Pinpoint the cell where the given text exists, returning its (X, Y) midpoint coordinate. 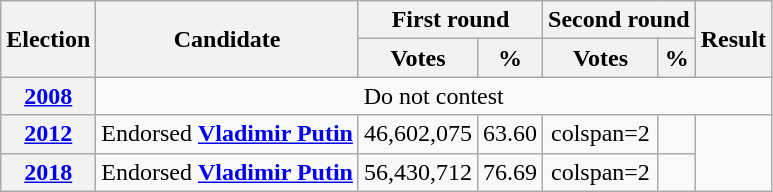
76.69 (510, 172)
2018 (48, 172)
2008 (48, 96)
46,602,075 (418, 134)
63.60 (510, 134)
First round (450, 20)
Result (733, 39)
2012 (48, 134)
Candidate (228, 39)
Do not contest (434, 96)
Election (48, 39)
Second round (620, 20)
56,430,712 (418, 172)
